Output the [X, Y] coordinate of the center of the cell containing the given text.  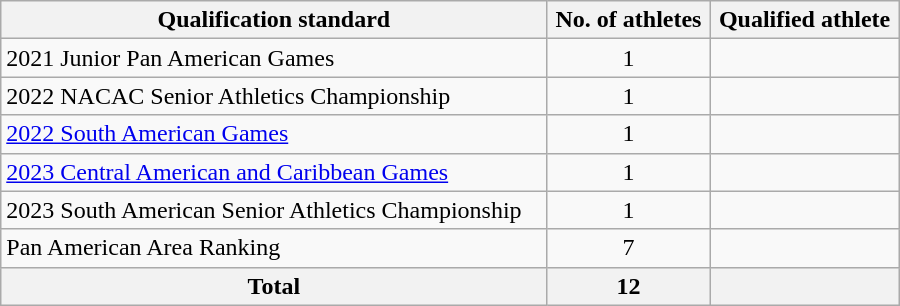
Qualification standard [274, 20]
No. of athletes [628, 20]
12 [628, 286]
2023 South American Senior Athletics Championship [274, 210]
2022 South American Games [274, 134]
2023 Central American and Caribbean Games [274, 172]
7 [628, 248]
Qualified athlete [804, 20]
2022 NACAC Senior Athletics Championship [274, 96]
Total [274, 286]
Pan American Area Ranking [274, 248]
2021 Junior Pan American Games [274, 58]
